Detect which cell encompasses the target text, then output its [X, Y] center coordinate. 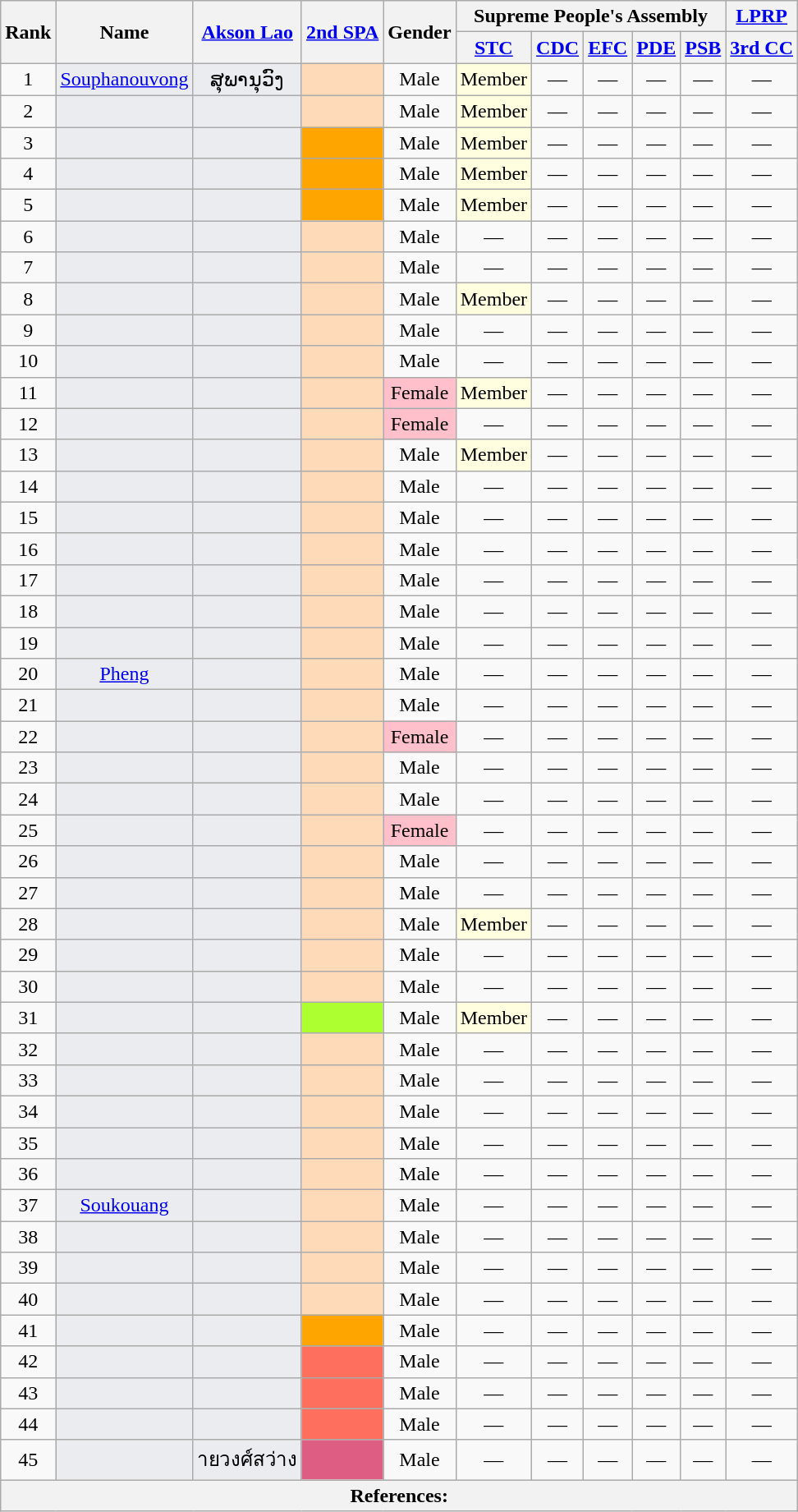
3 [28, 142]
11 [28, 393]
31 [28, 1018]
29 [28, 955]
16 [28, 549]
19 [28, 643]
34 [28, 1111]
41 [28, 1330]
22 [28, 737]
32 [28, 1049]
25 [28, 830]
28 [28, 924]
CDC [558, 48]
24 [28, 799]
44 [28, 1424]
15 [28, 517]
40 [28, 1299]
STC [493, 48]
26 [28, 862]
4 [28, 174]
PDE [657, 48]
Supreme People's Assembly [591, 16]
6 [28, 237]
2nd SPA [342, 32]
43 [28, 1393]
18 [28, 611]
Name [125, 32]
17 [28, 580]
Pheng [125, 674]
References: [399, 1496]
LPRP [762, 16]
42 [28, 1362]
7 [28, 268]
Rank [28, 32]
13 [28, 455]
Akson Lao [248, 32]
39 [28, 1268]
Souphanouvong [125, 80]
14 [28, 486]
23 [28, 768]
36 [28, 1174]
10 [28, 361]
33 [28, 1080]
EFC [608, 48]
20 [28, 674]
9 [28, 330]
Gender [420, 32]
45 [28, 1460]
21 [28, 705]
30 [28, 986]
5 [28, 205]
ายวงศ์สว่าง [248, 1460]
Soukouang [125, 1206]
35 [28, 1142]
2 [28, 111]
3rd CC [762, 48]
38 [28, 1237]
1 [28, 80]
PSB [703, 48]
ສຸພານຸວົງ [248, 80]
37 [28, 1206]
8 [28, 299]
12 [28, 424]
27 [28, 893]
